Provide the [x, y] coordinate of the cell's center where the given text is located.  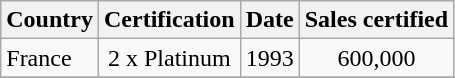
2 x Platinum [169, 58]
France [50, 58]
Sales certified [376, 20]
Date [270, 20]
600,000 [376, 58]
Certification [169, 20]
Country [50, 20]
1993 [270, 58]
